Provide the [x, y] coordinate of the cell's center where the given text is located.  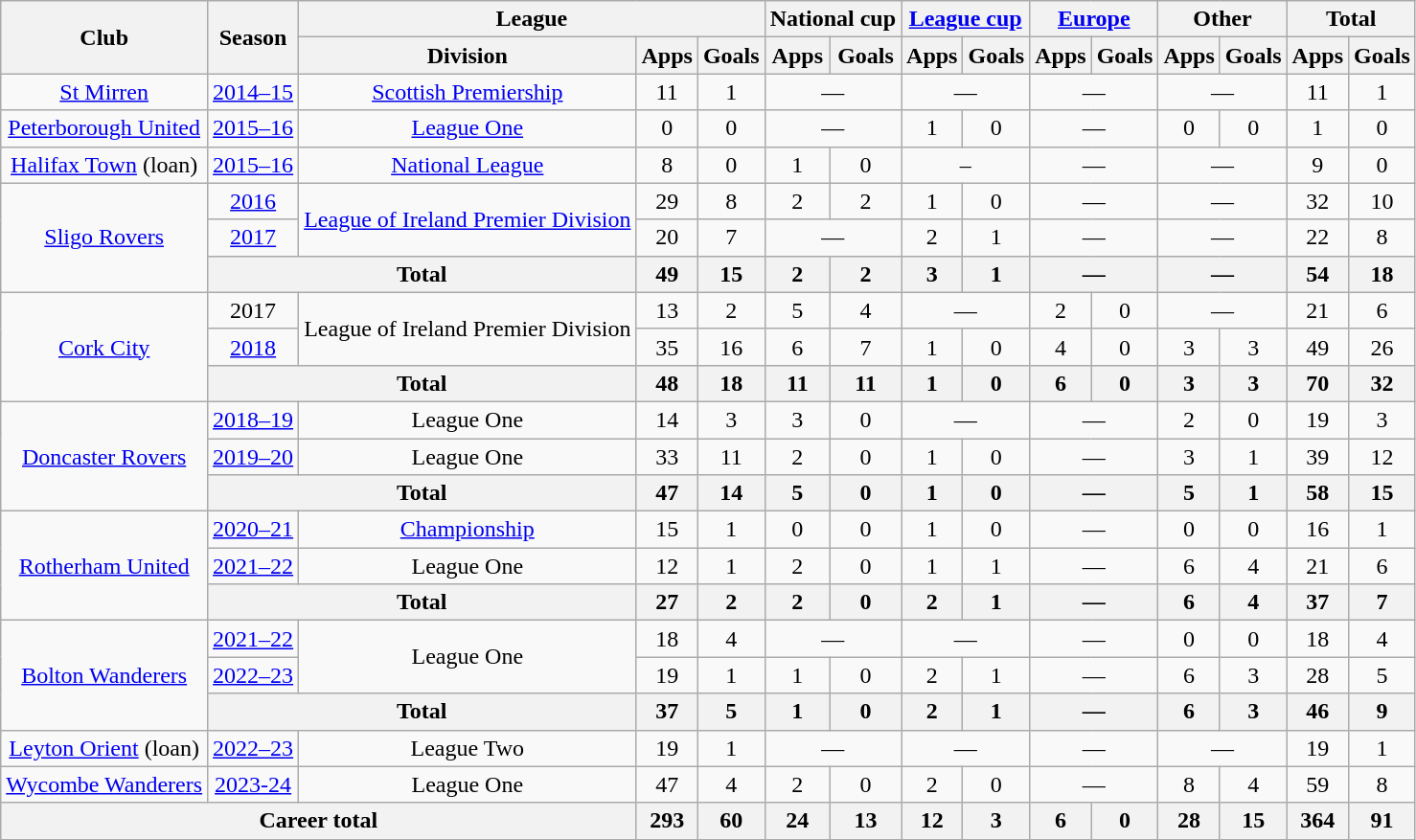
2018–19 [253, 420]
St Mirren [104, 92]
29 [667, 201]
Rotherham United [104, 566]
26 [1382, 347]
22 [1317, 238]
Championship [468, 530]
Bolton Wanderers [104, 675]
League [532, 19]
2016 [253, 201]
Europe [1094, 19]
Other [1222, 19]
46 [1317, 712]
70 [1317, 383]
48 [667, 383]
2019–20 [253, 457]
27 [667, 602]
58 [1317, 493]
Halifax Town (loan) [104, 165]
2014–15 [253, 92]
Wycombe Wanderers [104, 784]
National League [468, 165]
60 [731, 821]
2018 [253, 347]
24 [797, 821]
Club [104, 37]
Career total [318, 821]
Cork City [104, 347]
364 [1317, 821]
Leyton Orient (loan) [104, 748]
39 [1317, 457]
– [966, 165]
Season [253, 37]
20 [667, 238]
33 [667, 457]
2023-24 [253, 784]
Scottish Premiership [468, 92]
293 [667, 821]
League Two [468, 748]
Peterborough United [104, 128]
91 [1382, 821]
National cup [833, 19]
35 [667, 347]
League cup [966, 19]
59 [1317, 784]
54 [1317, 274]
10 [1382, 201]
Doncaster Rovers [104, 456]
Sligo Rovers [104, 238]
Division [468, 56]
2020–21 [253, 530]
